Capture the cell that displays the provided text and extract its [X, Y] central coordinate. 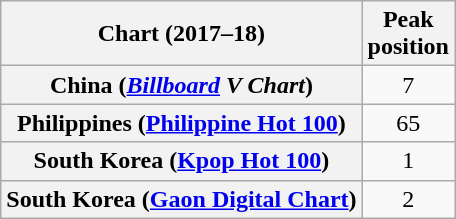
Philippines (Philippine Hot 100) [182, 123]
65 [408, 123]
2 [408, 199]
7 [408, 85]
South Korea (Kpop Hot 100) [182, 161]
South Korea (Gaon Digital Chart) [182, 199]
Peakposition [408, 34]
China (Billboard V Chart) [182, 85]
Chart (2017–18) [182, 34]
1 [408, 161]
